Capture the cell that displays the provided text and extract its (x, y) central coordinate. 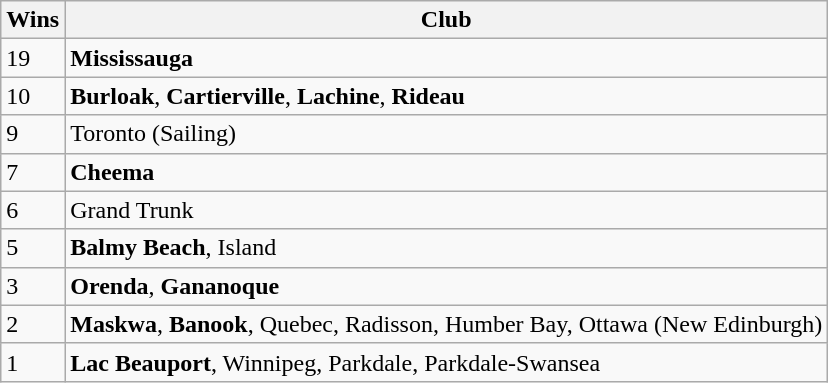
19 (33, 58)
Lac Beauport, Winnipeg, Parkdale, Parkdale-Swansea (446, 362)
3 (33, 286)
Toronto (Sailing) (446, 134)
Cheema (446, 172)
10 (33, 96)
Grand Trunk (446, 210)
Burloak, Cartierville, Lachine, Rideau (446, 96)
1 (33, 362)
Maskwa, Banook, Quebec, Radisson, Humber Bay, Ottawa (New Edinburgh) (446, 324)
2 (33, 324)
Wins (33, 20)
9 (33, 134)
5 (33, 248)
Orenda, Gananoque (446, 286)
Balmy Beach, Island (446, 248)
Club (446, 20)
7 (33, 172)
6 (33, 210)
Mississauga (446, 58)
